Return the (x, y) coordinate for the center point of the cell that contains the specified text.  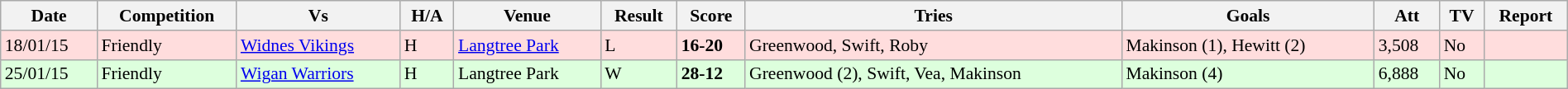
W (638, 74)
Makinson (4) (1247, 74)
18/01/15 (50, 45)
Result (638, 16)
Vs (318, 16)
Goals (1247, 16)
Tries (933, 16)
Wigan Warriors (318, 74)
L (638, 45)
6,888 (1408, 74)
Greenwood, Swift, Roby (933, 45)
3,508 (1408, 45)
Score (711, 16)
H/A (427, 16)
28-12 (711, 74)
Report (1525, 16)
Widnes Vikings (318, 45)
25/01/15 (50, 74)
TV (1462, 16)
Makinson (1), Hewitt (2) (1247, 45)
Att (1408, 16)
Competition (167, 16)
Greenwood (2), Swift, Vea, Makinson (933, 74)
Date (50, 16)
Venue (528, 16)
16-20 (711, 45)
